Determine the [X, Y] coordinate at the center of the cell enclosing the given text.  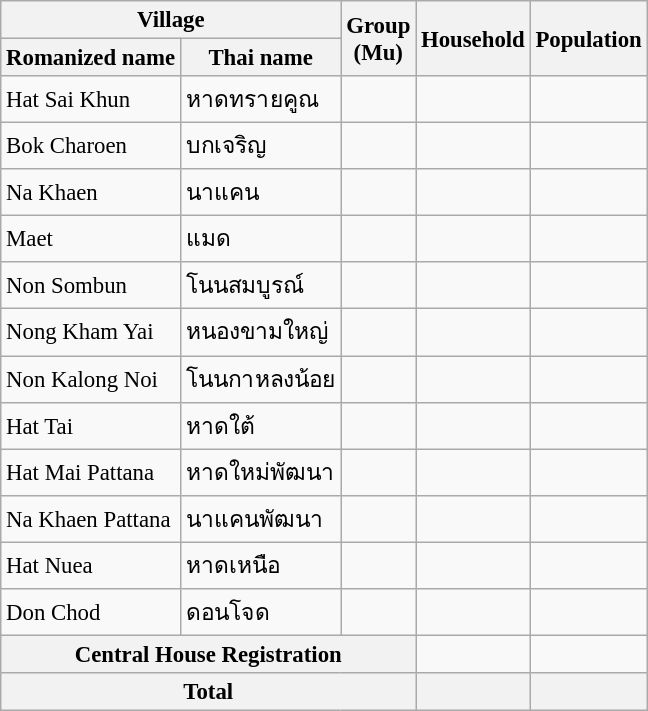
Bok Charoen [91, 146]
Hat Sai Khun [91, 100]
Nong Kham Yai [91, 332]
Don Chod [91, 612]
โนนสมบูรณ์ [260, 286]
Maet [91, 240]
Hat Tai [91, 426]
Hat Nuea [91, 566]
Population [588, 38]
หาดใหม่พัฒนา [260, 472]
หนองขามใหญ่ [260, 332]
Household [473, 38]
Na Khaen [91, 192]
Thai name [260, 58]
Na Khaen Pattana [91, 518]
Group(Mu) [378, 38]
แมด [260, 240]
Non Kalong Noi [91, 380]
Village [171, 20]
หาดเหนือ [260, 566]
ดอนโจด [260, 612]
Hat Mai Pattana [91, 472]
หาดทรายคูณ [260, 100]
นาแคนพัฒนา [260, 518]
Central House Registration [208, 654]
โนนกาหลงน้อย [260, 380]
Non Sombun [91, 286]
หาดใต้ [260, 426]
Romanized name [91, 58]
นาแคน [260, 192]
บกเจริญ [260, 146]
Total [208, 692]
